Scan for the cell matching the given text and deliver its (X, Y) coordinate at center. 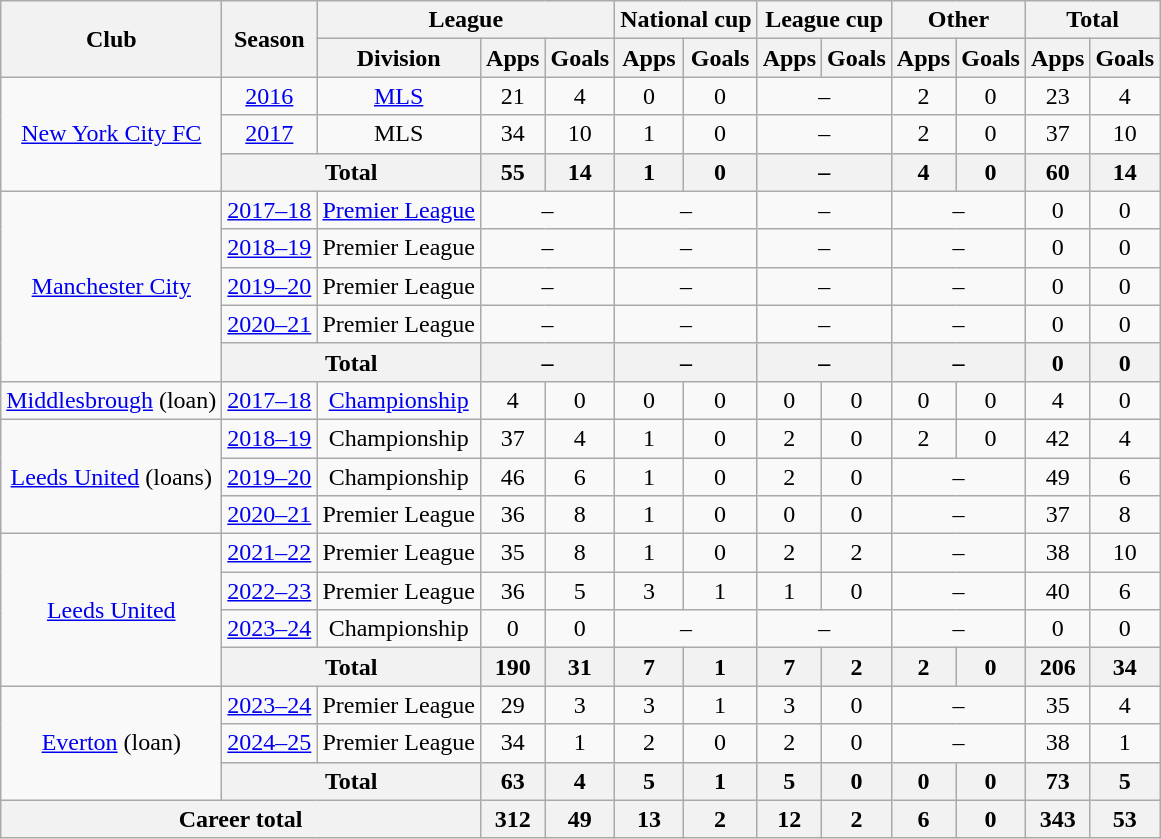
League cup (824, 20)
2017 (270, 134)
League (466, 20)
29 (513, 705)
Leeds United (112, 610)
Season (270, 39)
343 (1057, 819)
2021–22 (270, 553)
73 (1057, 781)
2024–25 (270, 743)
23 (1057, 96)
46 (513, 477)
53 (1125, 819)
Everton (loan) (112, 743)
12 (789, 819)
42 (1057, 438)
40 (1057, 591)
Leeds United (loans) (112, 476)
National cup (686, 20)
Middlesbrough (loan) (112, 400)
55 (513, 172)
New York City FC (112, 134)
Career total (241, 819)
190 (513, 667)
Other (958, 20)
Manchester City (112, 286)
2022–23 (270, 591)
206 (1057, 667)
21 (513, 96)
63 (513, 781)
31 (580, 667)
13 (649, 819)
Division (399, 58)
312 (513, 819)
60 (1057, 172)
2016 (270, 96)
Club (112, 39)
